Locate the cell with the specified text and output its [x, y] center coordinate. 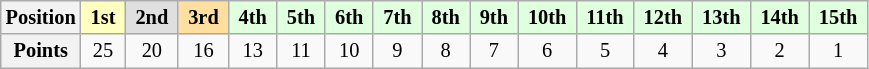
5th [301, 17]
20 [152, 51]
11 [301, 51]
6 [547, 51]
3rd [203, 17]
3 [721, 51]
10th [547, 17]
12th [663, 17]
13th [721, 17]
1 [838, 51]
7th [397, 17]
6th [349, 17]
8th [446, 17]
2 [779, 51]
4 [663, 51]
1st [104, 17]
25 [104, 51]
Points [41, 51]
Position [41, 17]
7 [494, 51]
14th [779, 17]
10 [349, 51]
5 [604, 51]
8 [446, 51]
9 [397, 51]
2nd [152, 17]
13 [253, 51]
15th [838, 17]
4th [253, 17]
9th [494, 17]
16 [203, 51]
11th [604, 17]
